Provide the [x, y] coordinate of the cell's center where the given text is located.  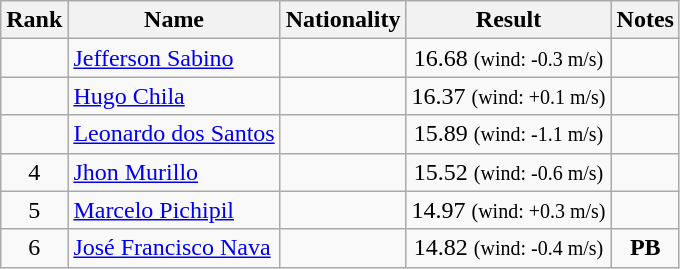
16.37 (wind: +0.1 m/s) [508, 96]
José Francisco Nava [174, 248]
14.97 (wind: +0.3 m/s) [508, 210]
Jefferson Sabino [174, 58]
Hugo Chila [174, 96]
PB [645, 248]
4 [34, 172]
Nationality [343, 20]
Rank [34, 20]
6 [34, 248]
Name [174, 20]
16.68 (wind: -0.3 m/s) [508, 58]
15.89 (wind: -1.1 m/s) [508, 134]
Notes [645, 20]
14.82 (wind: -0.4 m/s) [508, 248]
5 [34, 210]
Result [508, 20]
15.52 (wind: -0.6 m/s) [508, 172]
Marcelo Pichipil [174, 210]
Jhon Murillo [174, 172]
Leonardo dos Santos [174, 134]
